Provide the [x, y] coordinate of the cell's center where the given text is located.  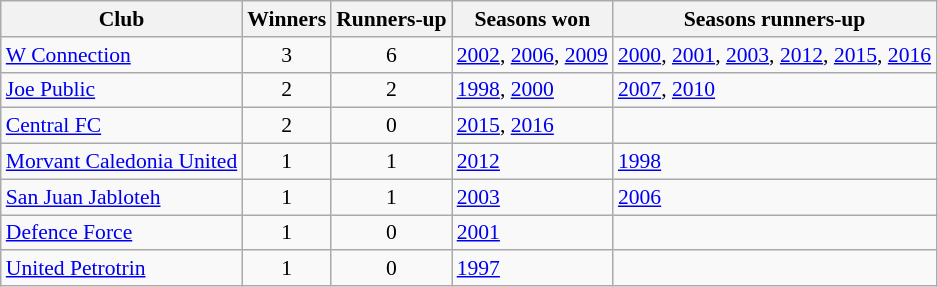
3 [286, 55]
Club [122, 19]
2003 [532, 197]
6 [391, 55]
Joe Public [122, 90]
Central FC [122, 126]
1998 [774, 162]
Defence Force [122, 233]
United Petrotrin [122, 269]
Seasons won [532, 19]
2002, 2006, 2009 [532, 55]
2001 [532, 233]
1997 [532, 269]
W Connection [122, 55]
Winners [286, 19]
2015, 2016 [532, 126]
1998, 2000 [532, 90]
2012 [532, 162]
Runners-up [391, 19]
2006 [774, 197]
2000, 2001, 2003, 2012, 2015, 2016 [774, 55]
2007, 2010 [774, 90]
Morvant Caledonia United [122, 162]
Seasons runners-up [774, 19]
San Juan Jabloteh [122, 197]
